Identify which cell holds the provided text, then report its (X, Y) central coordinate. 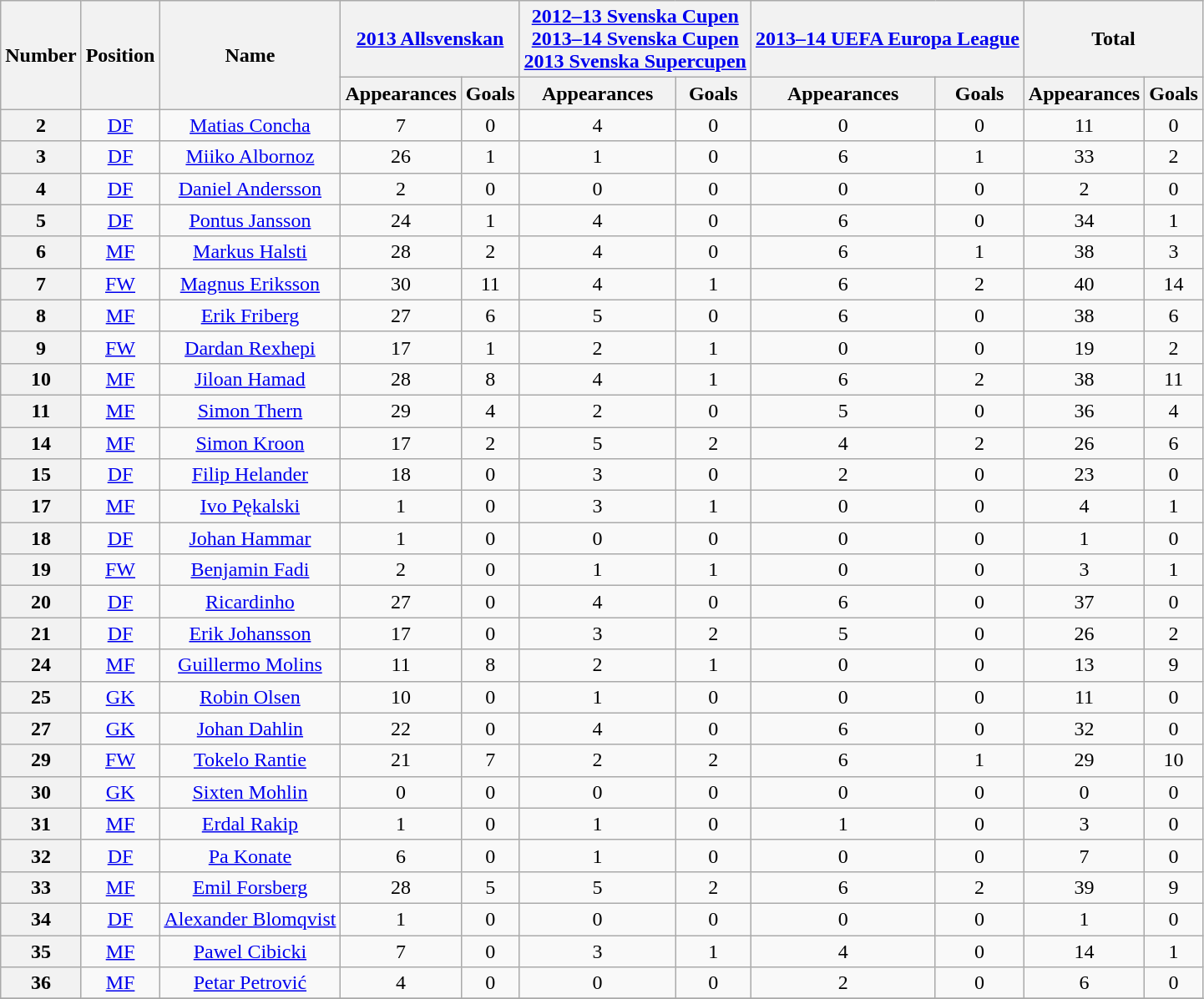
Pontus Jansson (250, 220)
Erik Johansson (250, 633)
Pawel Cibicki (250, 951)
25 (41, 697)
Alexander Blomqvist (250, 919)
Jiloan Hamad (250, 379)
31 (41, 824)
Erdal Rakip (250, 824)
Erik Friberg (250, 315)
Markus Halsti (250, 252)
20 (41, 602)
23 (1084, 475)
2013 Allsvenskan (430, 39)
Filip Helander (250, 475)
39 (1084, 887)
Position (120, 55)
Johan Dahlin (250, 729)
Ricardinho (250, 602)
Benjamin Fadi (250, 570)
37 (1084, 602)
Ivo Pękalski (250, 507)
Tokelo Rantie (250, 760)
Magnus Eriksson (250, 284)
35 (41, 951)
2013–14 UEFA Europa League (887, 39)
Name (250, 55)
Johan Hammar (250, 538)
Matias Concha (250, 125)
Robin Olsen (250, 697)
Dardan Rexhepi (250, 347)
13 (1084, 665)
15 (41, 475)
Simon Thern (250, 411)
Daniel Andersson (250, 189)
Simon Kroon (250, 443)
Total (1113, 39)
2012–13 Svenska Cupen2013–14 Svenska Cupen2013 Svenska Supercupen (635, 39)
22 (401, 729)
Emil Forsberg (250, 887)
Sixten Mohlin (250, 792)
Pa Konate (250, 855)
Petar Petrović (250, 983)
Miiko Albornoz (250, 157)
40 (1084, 284)
Number (41, 55)
Guillermo Molins (250, 665)
